For the text-containing cell, return its midpoint in (X, Y) coordinate format. 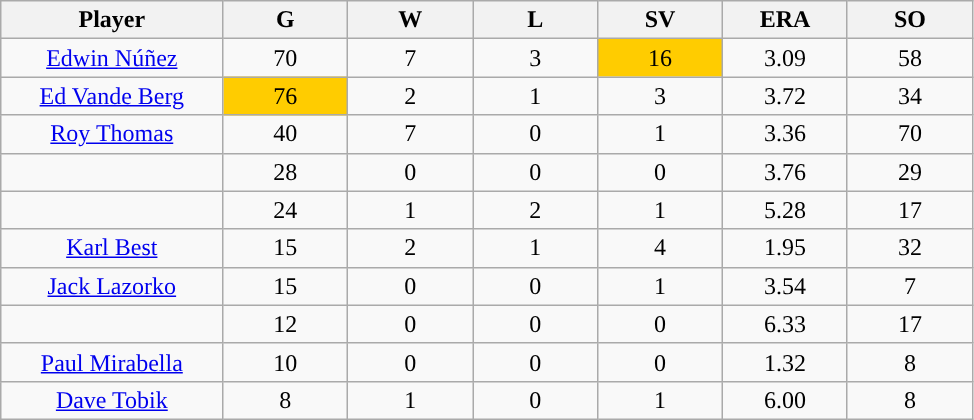
Player (112, 20)
W (410, 20)
3.72 (786, 96)
ERA (786, 20)
Roy Thomas (112, 134)
28 (286, 172)
12 (286, 324)
3.09 (786, 58)
34 (910, 96)
1.32 (786, 362)
Karl Best (112, 248)
3.36 (786, 134)
Jack Lazorko (112, 286)
76 (286, 96)
SV (660, 20)
6.33 (786, 324)
Ed Vande Berg (112, 96)
3.54 (786, 286)
10 (286, 362)
Edwin Núñez (112, 58)
4 (660, 248)
29 (910, 172)
40 (286, 134)
Paul Mirabella (112, 362)
32 (910, 248)
3.76 (786, 172)
1.95 (786, 248)
24 (286, 210)
58 (910, 58)
G (286, 20)
16 (660, 58)
6.00 (786, 400)
5.28 (786, 210)
SO (910, 20)
Dave Tobik (112, 400)
L (536, 20)
